Extract the (x, y) coordinate from the center of the cell holding the provided text.  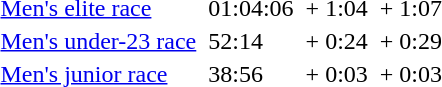
+ 0:24 (336, 41)
52:14 (251, 41)
